Provide the (X, Y) coordinate of the cell's center where the given text is located.  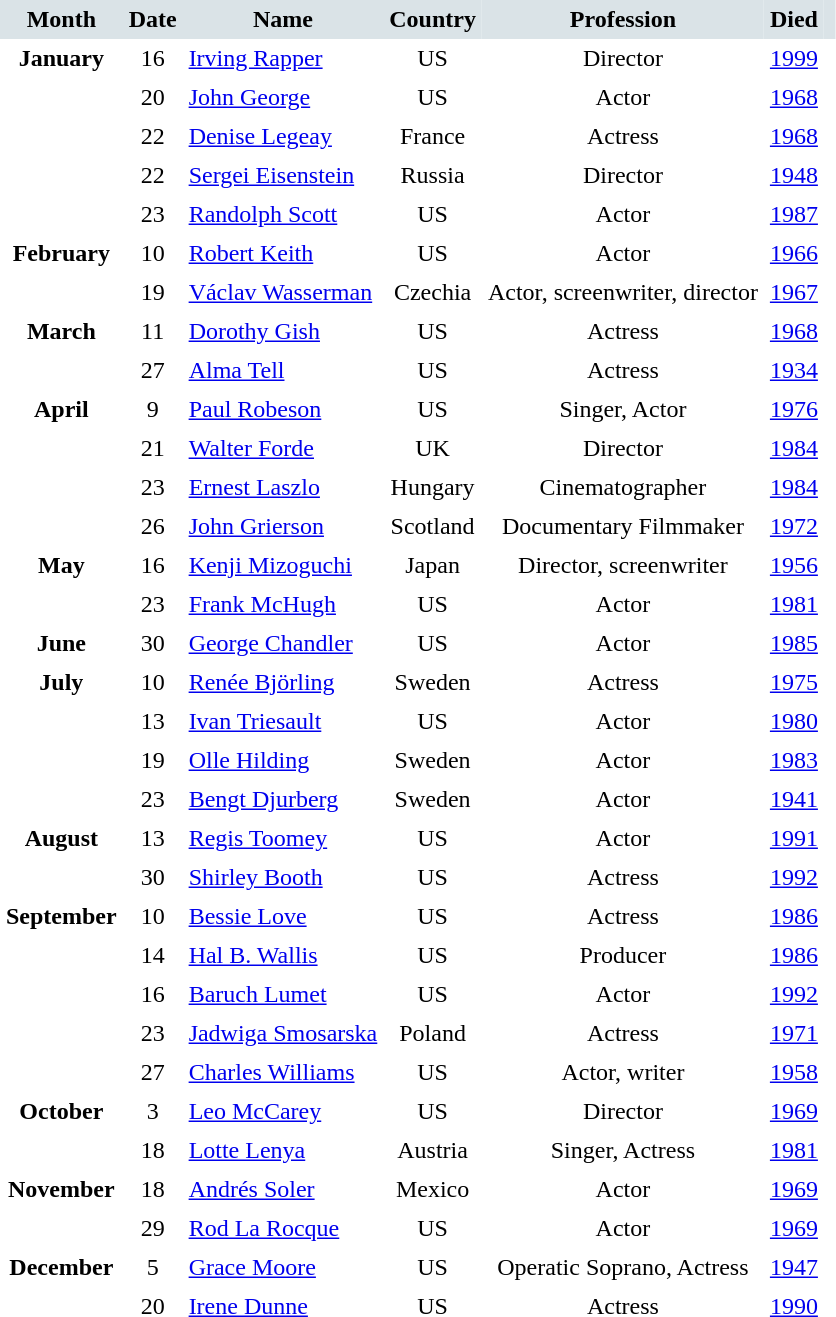
Name (284, 20)
1975 (794, 682)
Walter Forde (284, 448)
1958 (794, 1072)
Charles Williams (284, 1072)
May (62, 585)
Václav Wasserman (284, 292)
Dorothy Gish (284, 332)
Ivan Triesault (284, 722)
3 (153, 1112)
Rod La Rocque (284, 1228)
Cinematographer (623, 488)
Hal B. Wallis (284, 956)
Paul Robeson (284, 410)
February (62, 273)
1972 (794, 526)
June (62, 644)
Frank McHugh (284, 604)
Poland (432, 1034)
George Chandler (284, 644)
Denise Legeay (284, 136)
Austria (432, 1150)
Actor, writer (623, 1072)
January (62, 136)
1987 (794, 214)
14 (153, 956)
1999 (794, 58)
Andrés Soler (284, 1190)
1948 (794, 176)
1934 (794, 370)
Olle Hilding (284, 760)
Kenji Mizoguchi (284, 566)
9 (153, 410)
1983 (794, 760)
Scotland (432, 526)
1971 (794, 1034)
Profession (623, 20)
Singer, Actress (623, 1150)
Robert Keith (284, 254)
Ernest Laszlo (284, 488)
France (432, 136)
Country (432, 20)
1947 (794, 1268)
1956 (794, 566)
Regis Toomey (284, 838)
April (62, 468)
John Grierson (284, 526)
1976 (794, 410)
Mexico (432, 1190)
Shirley Booth (284, 878)
1941 (794, 800)
Grace Moore (284, 1268)
Leo McCarey (284, 1112)
5 (153, 1268)
26 (153, 526)
Director, screenwriter (623, 566)
Czechia (432, 292)
July (62, 741)
11 (153, 332)
Irving Rapper (284, 58)
Bessie Love (284, 916)
Singer, Actor (623, 410)
Baruch Lumet (284, 994)
Renée Björling (284, 682)
Jadwiga Smosarska (284, 1034)
October (62, 1131)
1991 (794, 838)
Russia (432, 176)
Lotte Lenya (284, 1150)
20 (153, 98)
Hungary (432, 488)
Died (794, 20)
March (62, 351)
UK (432, 448)
1967 (794, 292)
Japan (432, 566)
Month (62, 20)
Producer (623, 956)
Alma Tell (284, 370)
1966 (794, 254)
Bengt Djurberg (284, 800)
29 (153, 1228)
Operatic Soprano, Actress (623, 1268)
November (62, 1209)
Sergei Eisenstein (284, 176)
September (62, 994)
1980 (794, 722)
21 (153, 448)
John George (284, 98)
Actor, screenwriter, director (623, 292)
Randolph Scott (284, 214)
August (62, 858)
Documentary Filmmaker (623, 526)
1985 (794, 644)
Date (153, 20)
